Scan for the cell matching the given text and deliver its (x, y) coordinate at center. 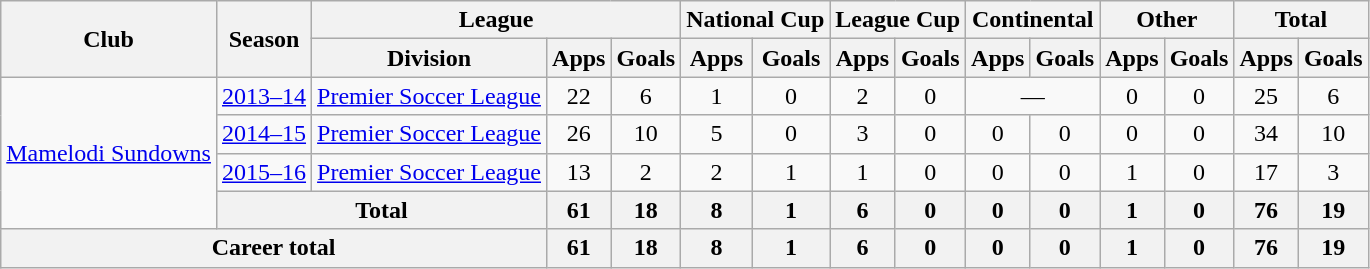
13 (579, 172)
22 (579, 96)
25 (1266, 96)
League Cup (898, 20)
Season (264, 39)
2013–14 (264, 96)
Career total (274, 248)
Continental (1033, 20)
26 (579, 134)
Other (1167, 20)
2015–16 (264, 172)
2014–15 (264, 134)
— (1033, 96)
National Cup (756, 20)
34 (1266, 134)
Division (430, 58)
17 (1266, 172)
Mamelodi Sundowns (109, 153)
League (496, 20)
5 (717, 134)
Club (109, 39)
